Return [x, y] of the center of cell containing provided text 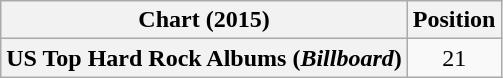
US Top Hard Rock Albums (Billboard) [204, 58]
Position [454, 20]
Chart (2015) [204, 20]
21 [454, 58]
